Determine the [X, Y] coordinate at the center of the cell enclosing the given text.  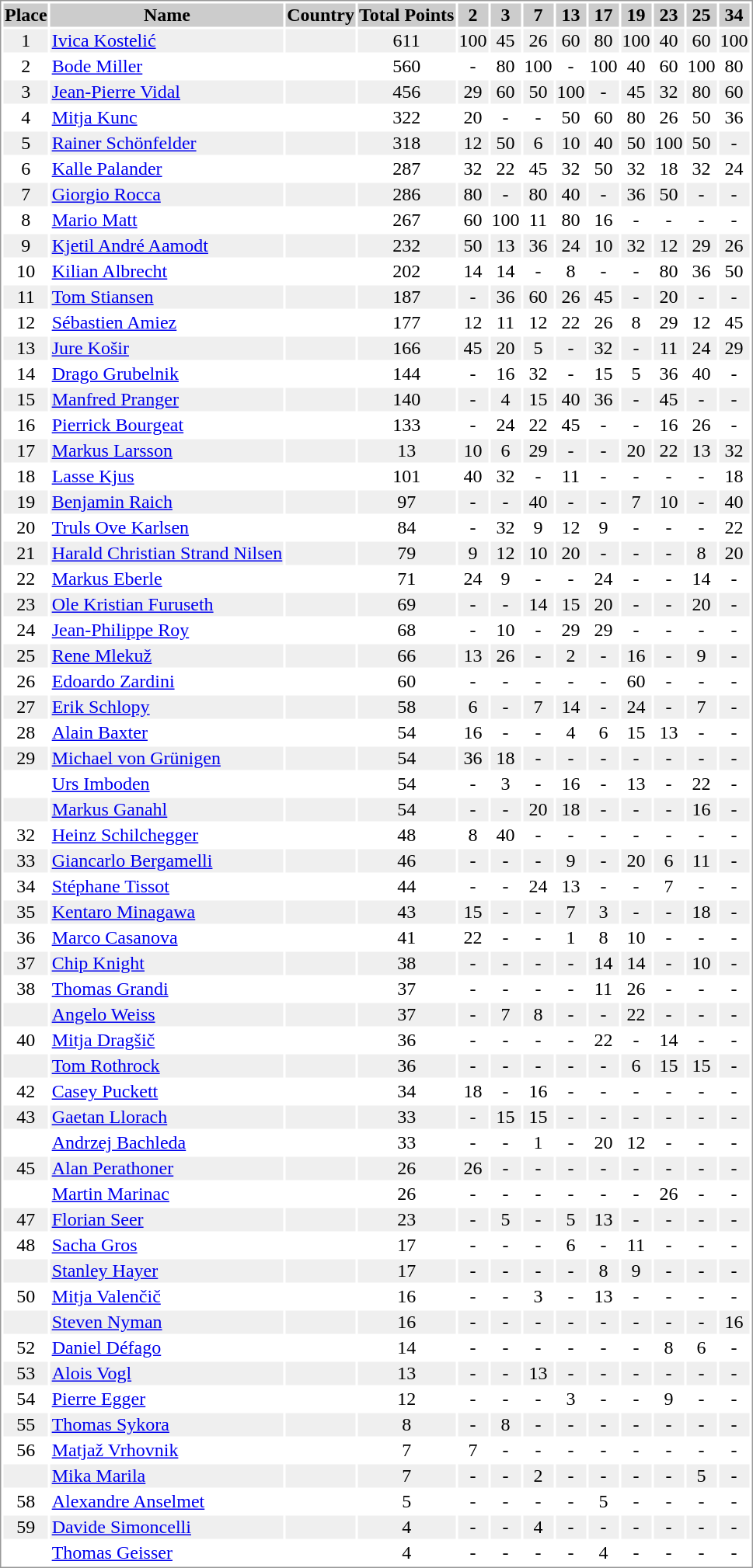
Sébastien Amiez [167, 322]
560 [406, 66]
56 [26, 1450]
Jure Košir [167, 349]
140 [406, 400]
Urs Imboden [167, 784]
Stanley Hayer [167, 1271]
Kilian Albrecht [167, 271]
42 [26, 1091]
Mitja Valenčič [167, 1296]
Thomas Geisser [167, 1552]
286 [406, 195]
59 [26, 1528]
Alexandre Anselmet [167, 1501]
Michael von Grünigen [167, 759]
Pierrick Bourgeat [167, 425]
202 [406, 271]
Kentaro Minagawa [167, 913]
Truls Ove Karlsen [167, 527]
Kalle Palander [167, 169]
Markus Larsson [167, 451]
Manfred Pranger [167, 400]
Markus Ganahl [167, 810]
79 [406, 554]
Thomas Grandi [167, 989]
Steven Nyman [167, 1323]
232 [406, 246]
Florian Seer [167, 1220]
Matjaž Vrhovnik [167, 1450]
267 [406, 220]
97 [406, 502]
Chip Knight [167, 964]
Name [167, 15]
55 [26, 1425]
Place [26, 15]
Mario Matt [167, 220]
187 [406, 297]
35 [26, 913]
133 [406, 425]
53 [26, 1374]
Mika Marila [167, 1476]
84 [406, 527]
Jean-Pierre Vidal [167, 92]
Pierre Egger [167, 1399]
Martin Marinac [167, 1194]
28 [26, 732]
68 [406, 630]
Markus Eberle [167, 579]
Tom Stiansen [167, 297]
Alan Perathoner [167, 1169]
Angelo Weiss [167, 1015]
177 [406, 322]
71 [406, 579]
318 [406, 144]
Erik Schlopy [167, 708]
44 [406, 886]
Total Points [406, 15]
Heinz Schilchegger [167, 835]
Alain Baxter [167, 732]
Giorgio Rocca [167, 195]
21 [26, 554]
Casey Puckett [167, 1091]
Stéphane Tissot [167, 886]
Country [321, 15]
Giancarlo Bergamelli [167, 861]
46 [406, 861]
Sacha Gros [167, 1245]
Marco Casanova [167, 937]
456 [406, 92]
27 [26, 708]
Tom Rothrock [167, 1066]
41 [406, 937]
166 [406, 349]
Mitja Kunc [167, 117]
Harald Christian Strand Nilsen [167, 554]
322 [406, 117]
287 [406, 169]
Alois Vogl [167, 1374]
144 [406, 374]
52 [26, 1347]
Mitja Dragšič [167, 1040]
Edoardo Zardini [167, 681]
Drago Grubelnik [167, 374]
66 [406, 656]
Rainer Schönfelder [167, 144]
Lasse Kjus [167, 476]
69 [406, 605]
Bode Miller [167, 66]
Benjamin Raich [167, 502]
Andrzej Bachleda [167, 1142]
101 [406, 476]
Ivica Kostelić [167, 41]
Rene Mlekuž [167, 656]
Kjetil André Aamodt [167, 246]
Daniel Défago [167, 1347]
Ole Kristian Furuseth [167, 605]
Jean-Philippe Roy [167, 630]
Gaetan Llorach [167, 1118]
611 [406, 41]
Davide Simoncelli [167, 1528]
Thomas Sykora [167, 1425]
47 [26, 1220]
